Search for the cell housing the specified text and yield its (X, Y) center coordinate. 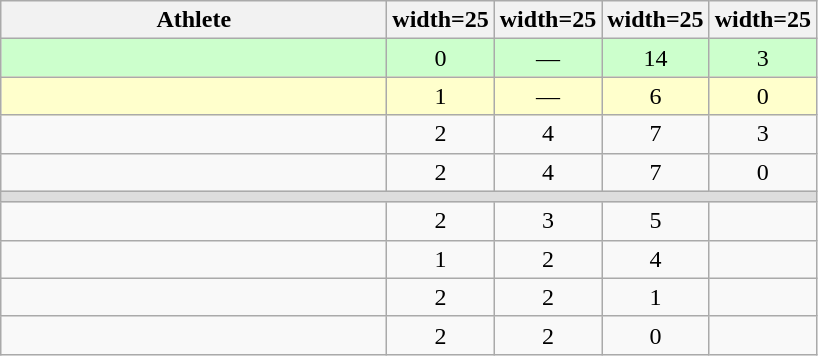
14 (656, 58)
5 (656, 221)
Athlete (194, 20)
6 (656, 96)
